Output the [X, Y] coordinate of the center of the cell containing the given text.  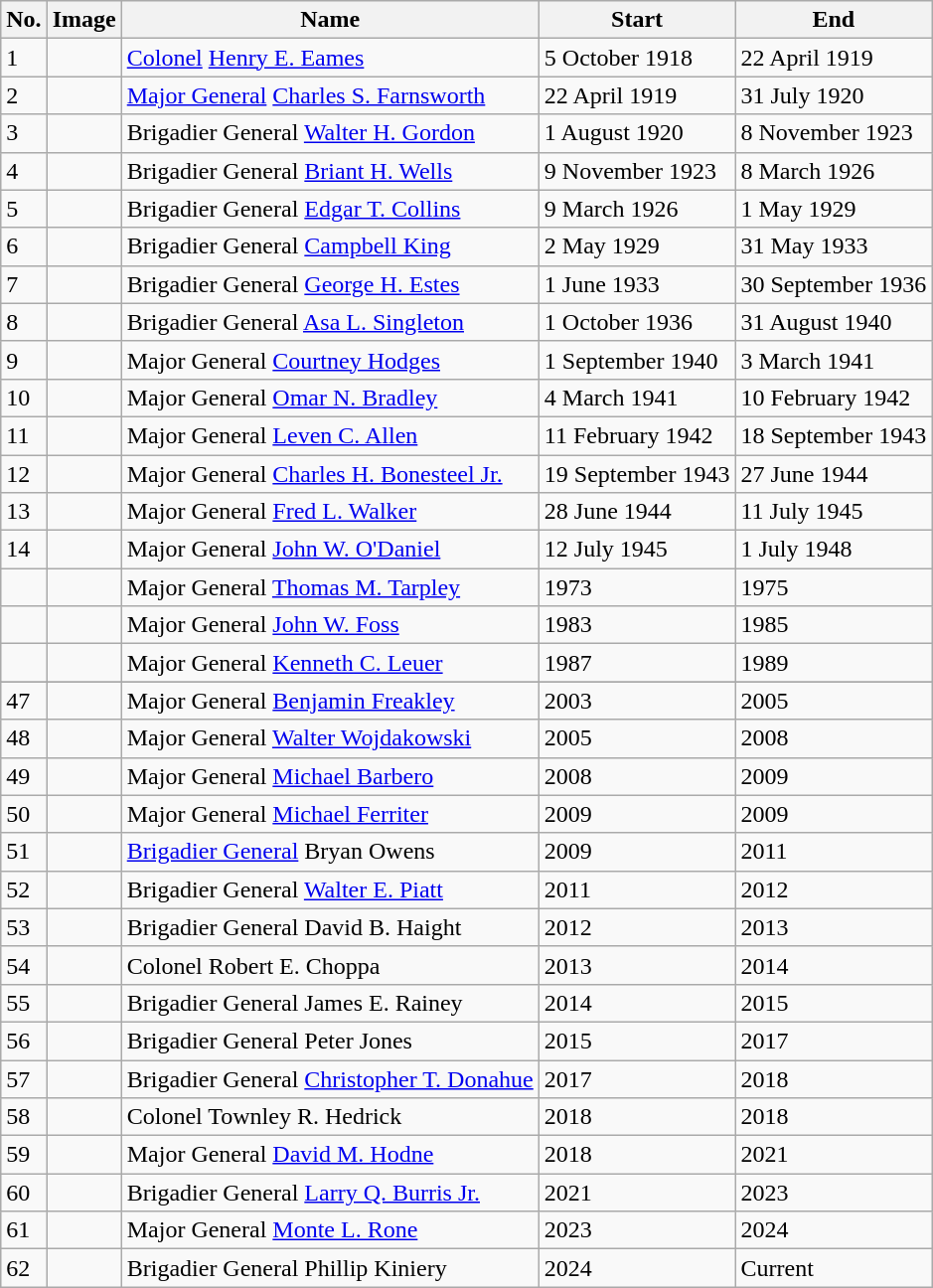
Brigadier General Edgar T. Collins [330, 209]
57 [24, 1078]
Brigadier General Peter Jones [330, 1041]
4 [24, 171]
48 [24, 738]
Brigadier General Larry Q. Burris Jr. [330, 1193]
Major General Michael Barbero [330, 776]
12 [24, 474]
Major General Charles H. Bonesteel Jr. [330, 474]
31 August 1940 [834, 322]
Brigadier General Walter E. Piatt [330, 889]
Brigadier General Walter H. Gordon [330, 133]
Brigadier General Christopher T. Donahue [330, 1078]
61 [24, 1230]
Brigadier General Briant H. Wells [330, 171]
Image [83, 20]
31 July 1920 [834, 95]
Brigadier General George H. Estes [330, 284]
50 [24, 814]
9 March 1926 [637, 209]
Brigadier General Campbell King [330, 246]
Major General Michael Ferriter [330, 814]
5 October 1918 [637, 58]
3 [24, 133]
Brigadier General Phillip Kiniery [330, 1268]
31 May 1933 [834, 246]
1 October 1936 [637, 322]
Major General David M. Hodne [330, 1155]
12 July 1945 [637, 550]
Colonel Robert E. Choppa [330, 965]
58 [24, 1117]
Brigadier General Bryan Owens [330, 852]
10 [24, 398]
1 June 1933 [637, 284]
Major General Courtney Hodges [330, 360]
1 [24, 58]
Name [330, 20]
Major General Fred L. Walker [330, 512]
7 [24, 284]
51 [24, 852]
28 June 1944 [637, 512]
1989 [834, 663]
11 July 1945 [834, 512]
1983 [637, 625]
No. [24, 20]
19 September 1943 [637, 474]
53 [24, 927]
6 [24, 246]
1985 [834, 625]
1975 [834, 587]
Brigadier General Asa L. Singleton [330, 322]
2003 [637, 701]
1 August 1920 [637, 133]
62 [24, 1268]
8 March 1926 [834, 171]
Major General Walter Wojdakowski [330, 738]
2 [24, 95]
Brigadier General James E. Rainey [330, 1003]
52 [24, 889]
55 [24, 1003]
Current [834, 1268]
Major General Kenneth C. Leuer [330, 663]
8 [24, 322]
Major General John W. Foss [330, 625]
59 [24, 1155]
9 November 1923 [637, 171]
60 [24, 1193]
14 [24, 550]
56 [24, 1041]
47 [24, 701]
Major General Monte L. Rone [330, 1230]
2 May 1929 [637, 246]
Brigadier General David B. Haight [330, 927]
13 [24, 512]
Colonel Townley R. Hedrick [330, 1117]
Colonel Henry E. Eames [330, 58]
9 [24, 360]
10 February 1942 [834, 398]
8 November 1923 [834, 133]
Major General Benjamin Freakley [330, 701]
End [834, 20]
1987 [637, 663]
1 May 1929 [834, 209]
27 June 1944 [834, 474]
30 September 1936 [834, 284]
3 March 1941 [834, 360]
Major General Charles S. Farnsworth [330, 95]
1 July 1948 [834, 550]
1973 [637, 587]
Major General Omar N. Bradley [330, 398]
11 [24, 435]
Start [637, 20]
49 [24, 776]
54 [24, 965]
Major General John W. O'Daniel [330, 550]
5 [24, 209]
1 September 1940 [637, 360]
Major General Thomas M. Tarpley [330, 587]
18 September 1943 [834, 435]
Major General Leven C. Allen [330, 435]
4 March 1941 [637, 398]
11 February 1942 [637, 435]
